Provide the (X, Y) coordinate of the cell's center where the given text is located.  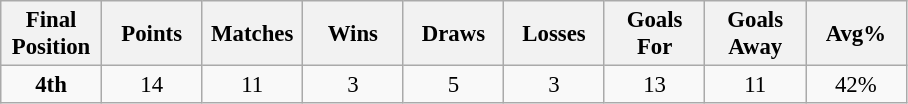
14 (152, 85)
Avg% (856, 34)
Goals Away (756, 34)
13 (654, 85)
Losses (554, 34)
Goals For (654, 34)
Final Position (52, 34)
Draws (454, 34)
5 (454, 85)
42% (856, 85)
Matches (252, 34)
4th (52, 85)
Points (152, 34)
Wins (354, 34)
